Return the (X, Y) coordinate for the center point of the cell that contains the specified text.  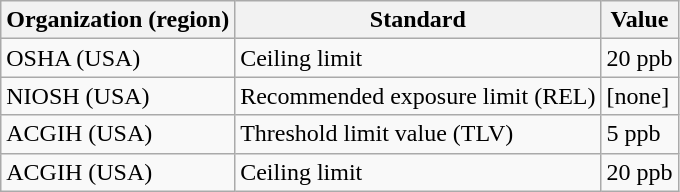
[none] (640, 96)
NIOSH (USA) (118, 96)
Organization (region) (118, 20)
OSHA (USA) (118, 58)
5 ppb (640, 134)
Recommended exposure limit (REL) (418, 96)
Threshold limit value (TLV) (418, 134)
Value (640, 20)
Standard (418, 20)
